Find where the given text appears and provide that cell's center as (x, y) coordinate. 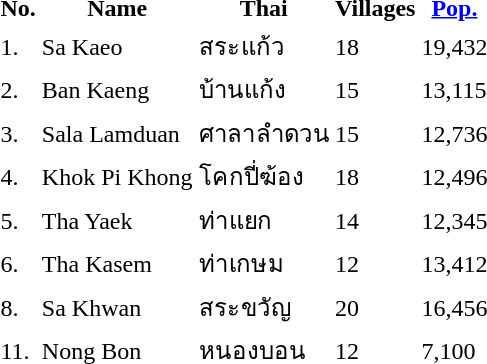
ท่าเกษม (264, 264)
Tha Kasem (117, 264)
บ้านแก้ง (264, 90)
12 (376, 264)
สระขวัญ (264, 307)
Sa Kaeo (117, 46)
Khok Pi Khong (117, 176)
Ban Kaeng (117, 90)
สระแก้ว (264, 46)
Tha Yaek (117, 220)
14 (376, 220)
โคกปี่ฆ้อง (264, 176)
ท่าแยก (264, 220)
Sa Khwan (117, 307)
Sala Lamduan (117, 133)
20 (376, 307)
ศาลาลำดวน (264, 133)
